Capture the cell that displays the provided text and extract its (x, y) central coordinate. 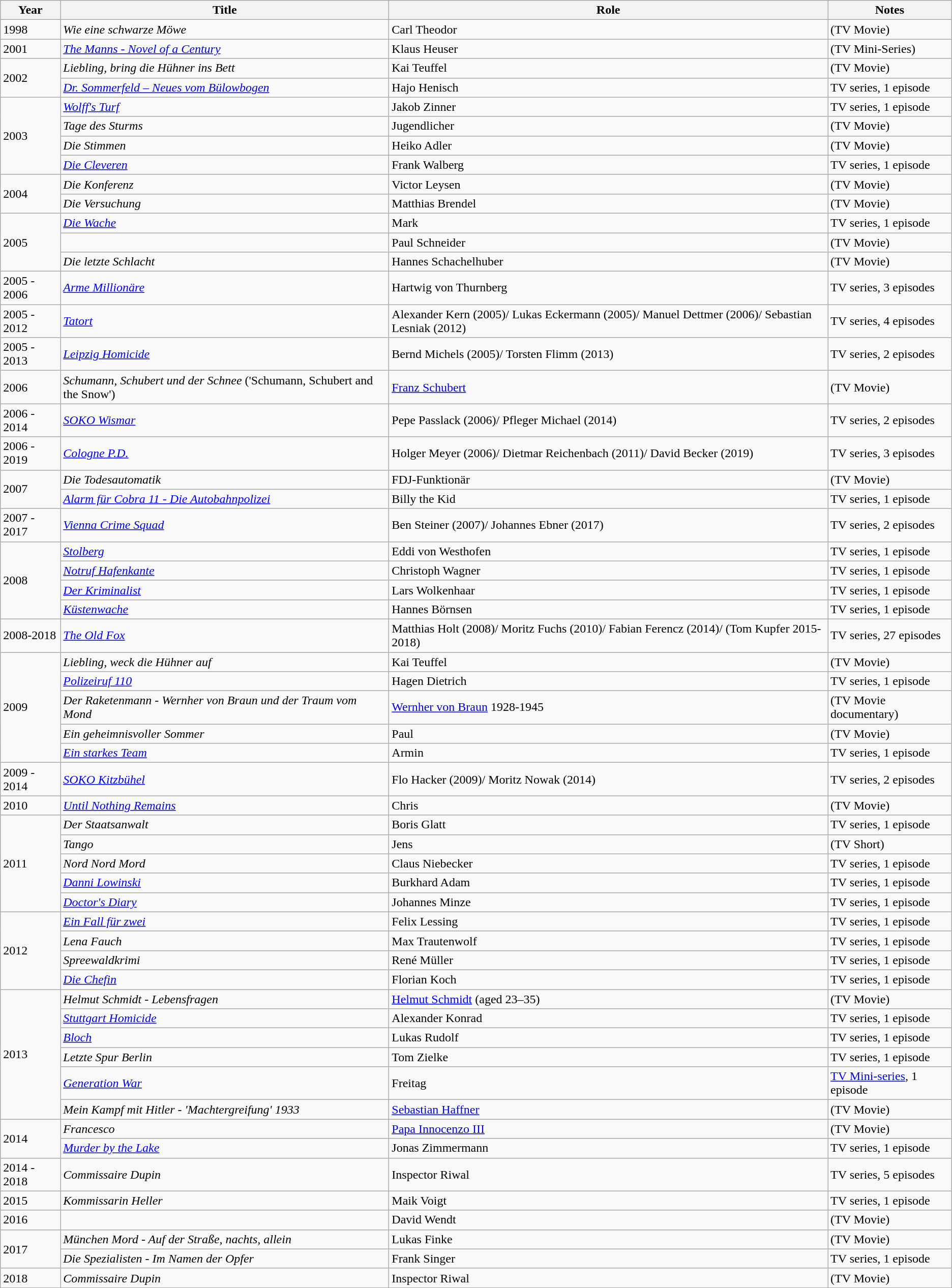
Der Raketenmann - Wernher von Braun und der Traum vom Mond (225, 708)
2005 - 2013 (31, 354)
München Mord - Auf der Straße, nachts, allein (225, 1239)
Paul Schneider (608, 243)
Francesco (225, 1129)
Die Spezialisten - Im Namen der Opfer (225, 1259)
Stolberg (225, 551)
Hannes Börnsen (608, 609)
Helmut Schmidt (aged 23–35) (608, 999)
Hannes Schachelhuber (608, 262)
2008 (31, 580)
2017 (31, 1249)
Year (31, 10)
2010 (31, 805)
2004 (31, 194)
2006 - 2014 (31, 420)
Chris (608, 805)
Notruf Hafenkante (225, 571)
SOKO Wismar (225, 420)
Doctor's Diary (225, 902)
Küstenwache (225, 609)
Role (608, 10)
Die letzte Schlacht (225, 262)
Danni Lowinski (225, 883)
2011 (31, 863)
Lars Wolkenhaar (608, 590)
Tango (225, 844)
2006 (31, 387)
Franz Schubert (608, 387)
Mark (608, 223)
Dr. Sommerfeld – Neues vom Bülowbogen (225, 87)
(TV Short) (890, 844)
Boris Glatt (608, 825)
Wie eine schwarze Möwe (225, 29)
TV Mini-series, 1 episode (890, 1083)
Armin (608, 753)
Kommissarin Heller (225, 1201)
Alexander Konrad (608, 1019)
TV series, 27 episodes (890, 636)
Die Chefin (225, 979)
Jonas Zimmermann (608, 1148)
David Wendt (608, 1220)
Alarm für Cobra 11 - Die Autobahnpolizei (225, 499)
TV series, 4 episodes (890, 321)
(TV Mini-Series) (890, 49)
Freitag (608, 1083)
2003 (31, 136)
Papa Innocenzo III (608, 1129)
Die Wache (225, 223)
Lena Fauch (225, 941)
Pepe Passlack (2006)/ Pfleger Michael (2014) (608, 420)
Der Kriminalist (225, 590)
Heiko Adler (608, 145)
Ben Steiner (2007)/ Johannes Ebner (2017) (608, 525)
2005 (31, 242)
Liebling, bring die Hühner ins Bett (225, 68)
Der Staatsanwalt (225, 825)
Alexander Kern (2005)/ Lukas Eckermann (2005)/ Manuel Dettmer (2006)/ Sebastian Lesniak (2012) (608, 321)
Vienna Crime Squad (225, 525)
Bloch (225, 1038)
Christoph Wagner (608, 571)
Jens (608, 844)
Matthias Holt (2008)/ Moritz Fuchs (2010)/ Fabian Ferencz (2014)/ (Tom Kupfer 2015-2018) (608, 636)
2018 (31, 1278)
Tage des Sturms (225, 126)
Ein starkes Team (225, 753)
Bernd Michels (2005)/ Torsten Flimm (2013) (608, 354)
Wolff's Turf (225, 107)
2013 (31, 1055)
Carl Theodor (608, 29)
Die Cleveren (225, 165)
Spreewaldkrimi (225, 960)
Ein geheimnisvoller Sommer (225, 734)
Die Versuchung (225, 203)
2014 - 2018 (31, 1175)
The Old Fox (225, 636)
Generation War (225, 1083)
2007 (31, 489)
Flo Hacker (2009)/ Moritz Nowak (2014) (608, 779)
SOKO Kitzbühel (225, 779)
Hajo Henisch (608, 87)
2014 (31, 1139)
Billy the Kid (608, 499)
Liebling, weck die Hühner auf (225, 662)
2012 (31, 950)
FDJ-Funktionär (608, 480)
2007 - 2017 (31, 525)
Wernher von Braun 1928-1945 (608, 708)
Jugendlicher (608, 126)
Klaus Heuser (608, 49)
Letzte Spur Berlin (225, 1057)
2015 (31, 1201)
Polizeiruf 110 (225, 681)
Schumann, Schubert und der Schnee ('Schumann, Schubert and the Snow') (225, 387)
Murder by the Lake (225, 1148)
Maik Voigt (608, 1201)
Hagen Dietrich (608, 681)
Ein Fall für zwei (225, 921)
TV series, 5 episodes (890, 1175)
Victor Leysen (608, 184)
2009 (31, 707)
2008-2018 (31, 636)
Johannes Minze (608, 902)
Frank Singer (608, 1259)
Tatort (225, 321)
Lukas Finke (608, 1239)
Florian Koch (608, 979)
Die Stimmen (225, 145)
Stuttgart Homicide (225, 1019)
Helmut Schmidt - Lebensfragen (225, 999)
The Manns - Novel of a Century (225, 49)
Sebastian Haffner (608, 1110)
Arme Millionäre (225, 288)
2005 - 2012 (31, 321)
Burkhard Adam (608, 883)
Die Todesautomatik (225, 480)
Frank Walberg (608, 165)
Cologne P.D. (225, 454)
1998 (31, 29)
Until Nothing Remains (225, 805)
Max Trautenwolf (608, 941)
Mein Kampf mit Hitler - 'Machtergreifung' 1933 (225, 1110)
Lukas Rudolf (608, 1038)
2002 (31, 78)
Felix Lessing (608, 921)
Paul (608, 734)
(TV Movie documentary) (890, 708)
Title (225, 10)
2006 - 2019 (31, 454)
Tom Zielke (608, 1057)
Claus Niebecker (608, 863)
Eddi von Westhofen (608, 551)
2001 (31, 49)
2009 - 2014 (31, 779)
2005 - 2006 (31, 288)
René Müller (608, 960)
Notes (890, 10)
2016 (31, 1220)
Jakob Zinner (608, 107)
Matthias Brendel (608, 203)
Nord Nord Mord (225, 863)
Holger Meyer (2006)/ Dietmar Reichenbach (2011)/ David Becker (2019) (608, 454)
Hartwig von Thurnberg (608, 288)
Die Konferenz (225, 184)
Leipzig Homicide (225, 354)
